Output the (X, Y) coordinate of the center of the cell containing the given text.  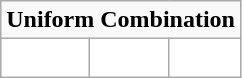
Pants (204, 58)
Helmet (46, 58)
Uniform Combination (121, 20)
Jersey (130, 58)
